Detect which cell encompasses the target text, then output its (x, y) center coordinate. 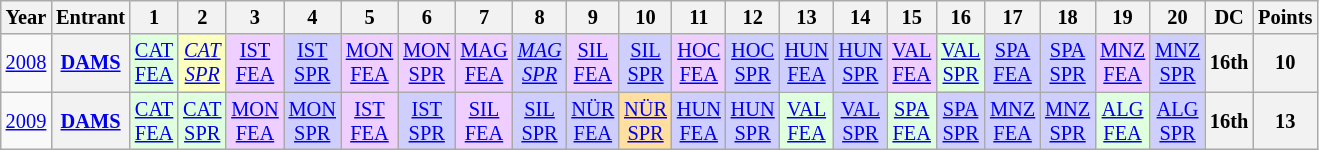
MAGFEA (484, 63)
Entrant (90, 17)
ALGSPR (1178, 121)
7 (484, 17)
14 (860, 17)
19 (1122, 17)
DC (1229, 17)
1 (154, 17)
Year (26, 17)
ALGFEA (1122, 121)
HOCSPR (753, 63)
5 (370, 17)
16 (960, 17)
15 (912, 17)
2008 (26, 63)
17 (1012, 17)
NÜRSPR (646, 121)
HOCFEA (699, 63)
3 (254, 17)
18 (1068, 17)
2009 (26, 121)
9 (592, 17)
20 (1178, 17)
4 (312, 17)
2 (202, 17)
8 (540, 17)
12 (753, 17)
6 (426, 17)
Points (1285, 17)
11 (699, 17)
NÜRFEA (592, 121)
MAGSPR (540, 63)
